For the text-containing cell, return its midpoint in (X, Y) coordinate format. 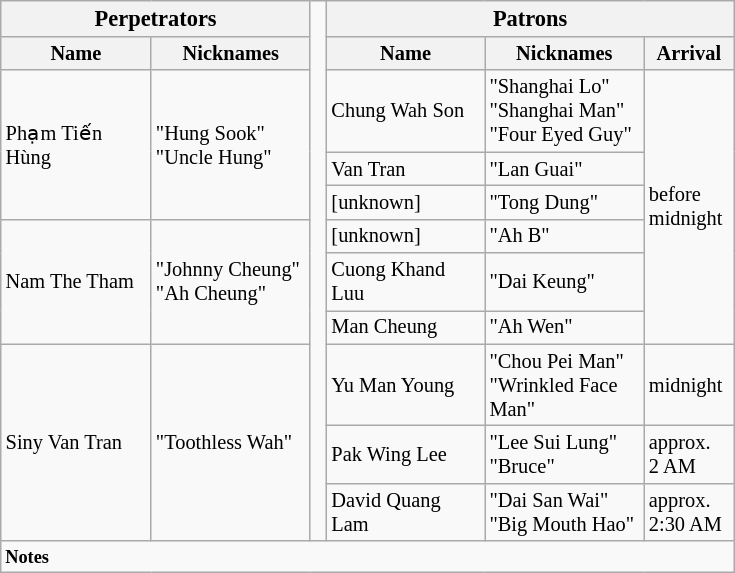
"Dai San Wai""Big Mouth Hao" (564, 512)
"Johnny Cheung""Ah Cheung" (230, 282)
Siny Van Tran (76, 442)
midnight (689, 385)
Perpetrators (156, 18)
Chung Wah Son (406, 111)
"Toothless Wah" (230, 442)
"Tong Dung" (564, 202)
Yu Man Young (406, 385)
Phạm Tiến Hùng (76, 144)
"Chou Pei Man""Wrinkled Face Man" (564, 385)
"Lan Guai" (564, 169)
"Hung Sook""Uncle Hung" (230, 144)
approx. 2:30 AM (689, 512)
"Lee Sui Lung""Bruce" (564, 455)
Man Cheung (406, 327)
Cuong Khand Luu (406, 282)
"Ah B" (564, 236)
Van Tran (406, 169)
"Dai Keung" (564, 282)
Notes (368, 556)
"Shanghai Lo""Shanghai Man""Four Eyed Guy" (564, 111)
before midnight (689, 207)
approx. 2 AM (689, 455)
David Quang Lam (406, 512)
Patrons (530, 18)
Arrival (689, 53)
"Ah Wen" (564, 327)
Nam The Tham (76, 282)
Pak Wing Lee (406, 455)
